Identify which cell holds the provided text, then report its (X, Y) central coordinate. 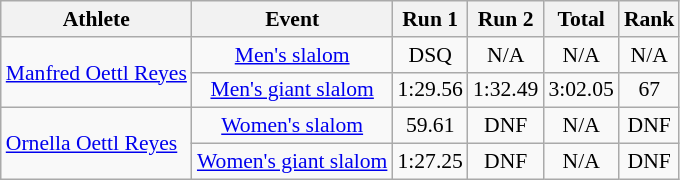
Rank (650, 19)
DSQ (430, 55)
Total (580, 19)
Event (292, 19)
Women's giant slalom (292, 162)
59.61 (430, 126)
Run 2 (506, 19)
1:27.25 (430, 162)
Ornella Oettl Reyes (96, 144)
Manfred Oettl Reyes (96, 72)
Run 1 (430, 19)
67 (650, 90)
Men's giant slalom (292, 90)
3:02.05 (580, 90)
1:29.56 (430, 90)
Women's slalom (292, 126)
Athlete (96, 19)
Men's slalom (292, 55)
1:32.49 (506, 90)
